Find where the given text appears and provide that cell's center as (X, Y) coordinate. 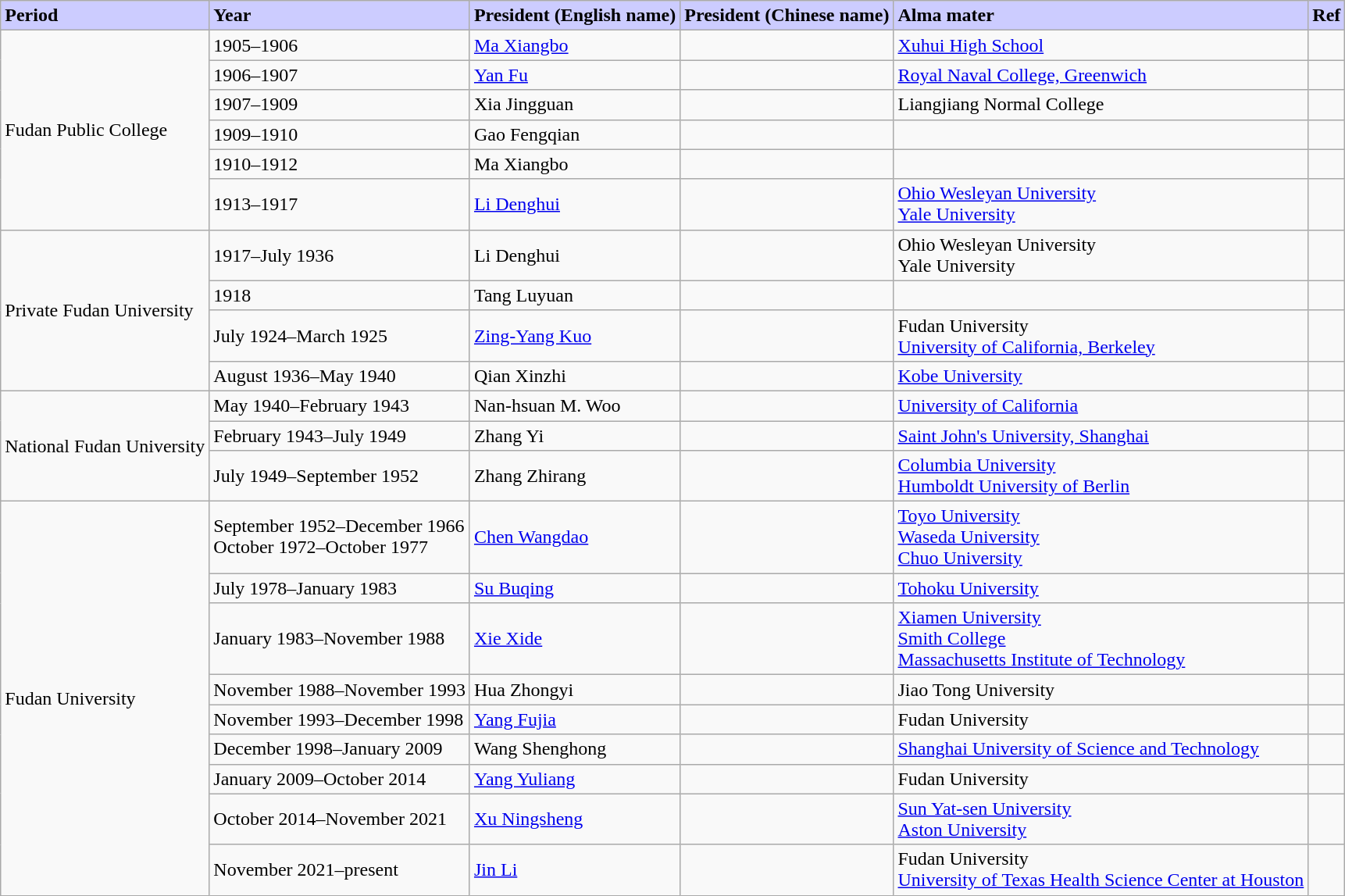
Kobe University (1101, 376)
July 1924–March 1925 (340, 336)
Year (340, 16)
Toyo UniversityWaseda UniversityChuo University (1101, 537)
Xu Ningsheng (575, 819)
1906–1907 (340, 75)
1917–July 1936 (340, 255)
Saint John's University, Shanghai (1101, 435)
October 2014–November 2021 (340, 819)
Private Fudan University (105, 310)
Columbia UniversityHumboldt University of Berlin (1101, 477)
December 1998–January 2009 (340, 749)
Yan Fu (575, 75)
Yang Fujia (575, 719)
August 1936–May 1940 (340, 376)
February 1943–July 1949 (340, 435)
Zhang Zhirang (575, 477)
Tang Luyuan (575, 295)
Chen Wangdao (575, 537)
July 1978–January 1983 (340, 588)
Alma mater (1101, 16)
Xuhui High School (1101, 45)
University of California (1101, 405)
July 1949–September 1952 (340, 477)
1910–1912 (340, 164)
November 2021–present (340, 870)
Period (105, 16)
Fudan UniversityUniversity of Texas Health Science Center at Houston (1101, 870)
Nan-hsuan M. Woo (575, 405)
Zing-Yang Kuo (575, 336)
September 1952–December 1966October 1972–October 1977 (340, 537)
1909–1910 (340, 134)
Gao Fengqian (575, 134)
May 1940–February 1943 (340, 405)
National Fudan University (105, 445)
Fudan Public College (105, 130)
1913–1917 (340, 205)
Jin Li (575, 870)
Royal Naval College, Greenwich (1101, 75)
Shanghai University of Science and Technology (1101, 749)
Zhang Yi (575, 435)
1907–1909 (340, 105)
Yang Yuliang (575, 779)
Su Buqing (575, 588)
Xiamen UniversitySmith CollegeMassachusetts Institute of Technology (1101, 639)
Xia Jingguan (575, 105)
Fudan UniversityUniversity of California, Berkeley (1101, 336)
Hua Zhongyi (575, 690)
Jiao Tong University (1101, 690)
Xie Xide (575, 639)
January 2009–October 2014 (340, 779)
1905–1906 (340, 45)
Tohoku University (1101, 588)
1918 (340, 295)
Liangjiang Normal College (1101, 105)
President (English name) (575, 16)
November 1993–December 1998 (340, 719)
Wang Shenghong (575, 749)
November 1988–November 1993 (340, 690)
Ref (1326, 16)
January 1983–November 1988 (340, 639)
President (Chinese name) (787, 16)
Sun Yat-sen UniversityAston University (1101, 819)
Qian Xinzhi (575, 376)
